Return the (X, Y) coordinate for the center point of the cell that contains the specified text.  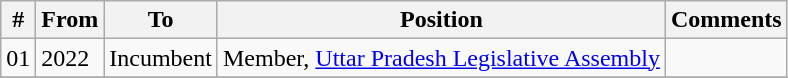
From (70, 20)
Member, Uttar Pradesh Legislative Assembly (441, 58)
2022 (70, 58)
Position (441, 20)
To (161, 20)
Comments (726, 20)
01 (18, 58)
Incumbent (161, 58)
# (18, 20)
